Output the (x, y) coordinate of the center of the cell containing the given text.  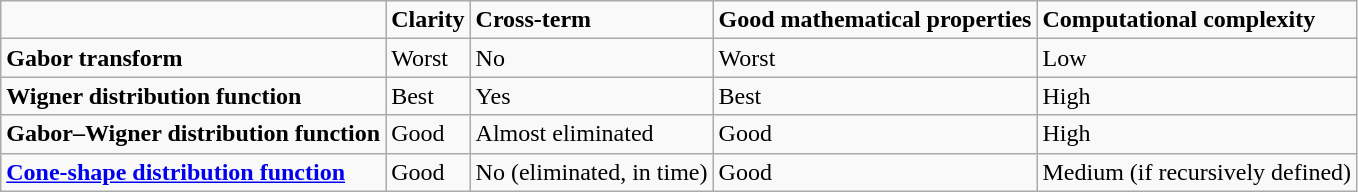
Gabor transform (194, 58)
No (eliminated, in time) (592, 172)
Almost eliminated (592, 134)
No (592, 58)
Cone-shape distribution function (194, 172)
Good mathematical properties (875, 20)
Gabor–Wigner distribution function (194, 134)
Wigner distribution function (194, 96)
Cross-term (592, 20)
Yes (592, 96)
Medium (if recursively defined) (1197, 172)
Computational complexity (1197, 20)
Low (1197, 58)
Clarity (428, 20)
